Locate the cell with the specified text and output its [X, Y] center coordinate. 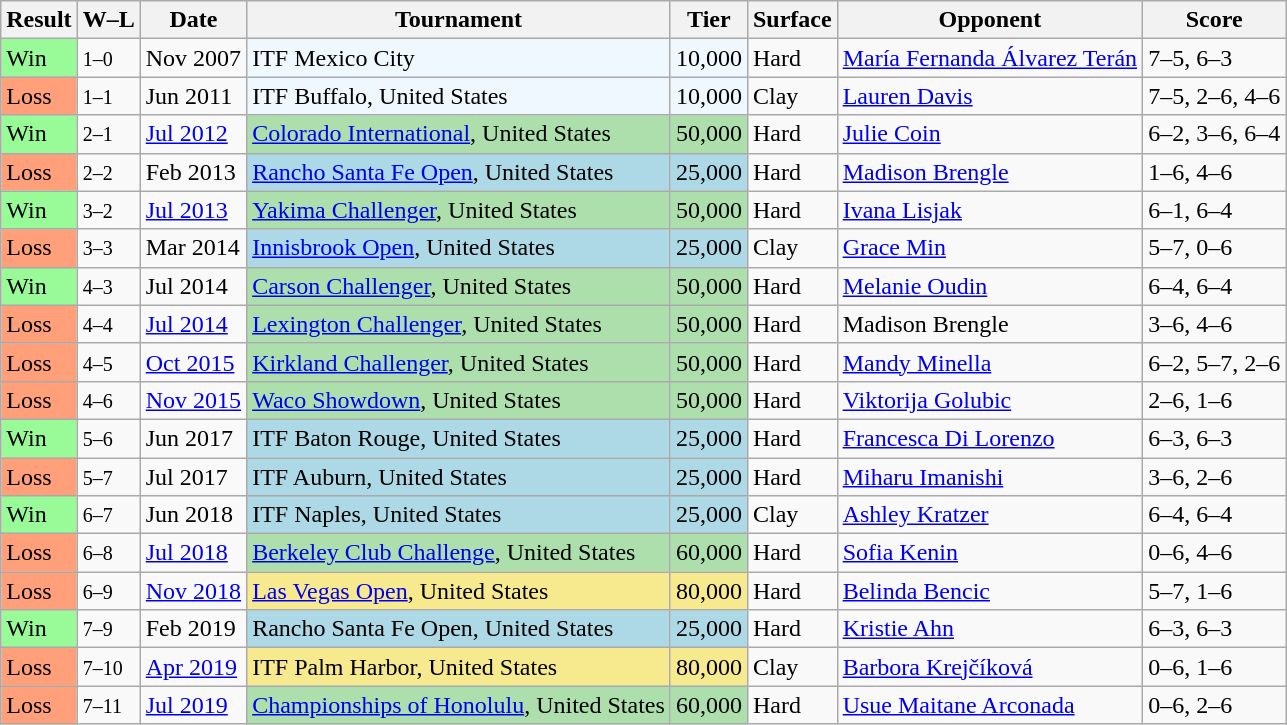
Lexington Challenger, United States [459, 324]
1–6, 4–6 [1214, 172]
6–7 [108, 515]
6–1, 6–4 [1214, 210]
4–5 [108, 362]
Jul 2012 [193, 134]
W–L [108, 20]
Nov 2018 [193, 591]
Jun 2017 [193, 438]
Julie Coin [990, 134]
Kirkland Challenger, United States [459, 362]
ITF Palm Harbor, United States [459, 667]
1–0 [108, 58]
Waco Showdown, United States [459, 400]
Las Vegas Open, United States [459, 591]
1–1 [108, 96]
Jun 2018 [193, 515]
Opponent [990, 20]
Viktorija Golubic [990, 400]
Grace Min [990, 248]
2–2 [108, 172]
ITF Baton Rouge, United States [459, 438]
ITF Buffalo, United States [459, 96]
Mar 2014 [193, 248]
Usue Maitane Arconada [990, 705]
6–9 [108, 591]
Tournament [459, 20]
3–6, 4–6 [1214, 324]
Sofia Kenin [990, 553]
Oct 2015 [193, 362]
Carson Challenger, United States [459, 286]
Belinda Bencic [990, 591]
0–6, 2–6 [1214, 705]
7–9 [108, 629]
Jul 2018 [193, 553]
4–3 [108, 286]
6–2, 5–7, 2–6 [1214, 362]
Championships of Honolulu, United States [459, 705]
Mandy Minella [990, 362]
María Fernanda Álvarez Terán [990, 58]
Result [39, 20]
Lauren Davis [990, 96]
Innisbrook Open, United States [459, 248]
5–7, 1–6 [1214, 591]
Jul 2019 [193, 705]
ITF Auburn, United States [459, 477]
Barbora Krejčíková [990, 667]
3–6, 2–6 [1214, 477]
Ashley Kratzer [990, 515]
5–7, 0–6 [1214, 248]
Nov 2007 [193, 58]
2–6, 1–6 [1214, 400]
Feb 2019 [193, 629]
Surface [792, 20]
Berkeley Club Challenge, United States [459, 553]
7–11 [108, 705]
7–10 [108, 667]
3–3 [108, 248]
Francesca Di Lorenzo [990, 438]
6–8 [108, 553]
0–6, 1–6 [1214, 667]
Tier [708, 20]
5–7 [108, 477]
7–5, 6–3 [1214, 58]
0–6, 4–6 [1214, 553]
Nov 2015 [193, 400]
Colorado International, United States [459, 134]
4–4 [108, 324]
5–6 [108, 438]
6–2, 3–6, 6–4 [1214, 134]
Ivana Lisjak [990, 210]
Jul 2013 [193, 210]
Melanie Oudin [990, 286]
ITF Mexico City [459, 58]
Jul 2017 [193, 477]
4–6 [108, 400]
Apr 2019 [193, 667]
7–5, 2–6, 4–6 [1214, 96]
Feb 2013 [193, 172]
2–1 [108, 134]
ITF Naples, United States [459, 515]
Score [1214, 20]
3–2 [108, 210]
Kristie Ahn [990, 629]
Date [193, 20]
Yakima Challenger, United States [459, 210]
Miharu Imanishi [990, 477]
Jun 2011 [193, 96]
